Return the (X, Y) coordinate for the center point of the cell that contains the specified text.  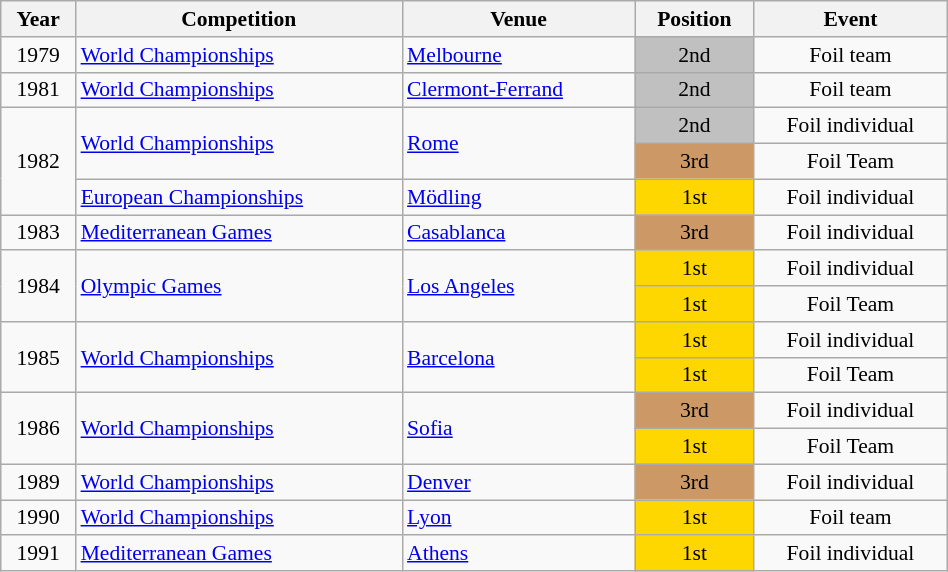
1981 (38, 90)
Denver (518, 482)
Lyon (518, 518)
Casablanca (518, 233)
1979 (38, 55)
Position (694, 19)
1984 (38, 286)
Melbourne (518, 55)
1982 (38, 162)
1991 (38, 554)
Olympic Games (239, 286)
Sofia (518, 428)
Venue (518, 19)
Athens (518, 554)
Event (851, 19)
Los Angeles (518, 286)
Barcelona (518, 358)
1986 (38, 428)
Rome (518, 144)
1983 (38, 233)
European Championships (239, 197)
Clermont-Ferrand (518, 90)
Competition (239, 19)
Mödling (518, 197)
1989 (38, 482)
1985 (38, 358)
1990 (38, 518)
Year (38, 19)
